Return the [x, y] coordinate for the center point of the cell that contains the specified text.  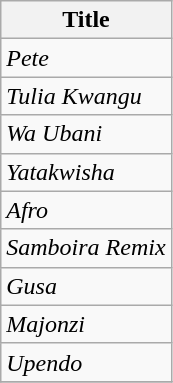
Pete [86, 58]
Title [86, 20]
Tulia Kwangu [86, 96]
Majonzi [86, 324]
Upendo [86, 362]
Wa Ubani [86, 134]
Gusa [86, 286]
Afro [86, 210]
Yatakwisha [86, 172]
Samboira Remix [86, 248]
